Determine the (X, Y) coordinate at the center of the cell enclosing the given text.  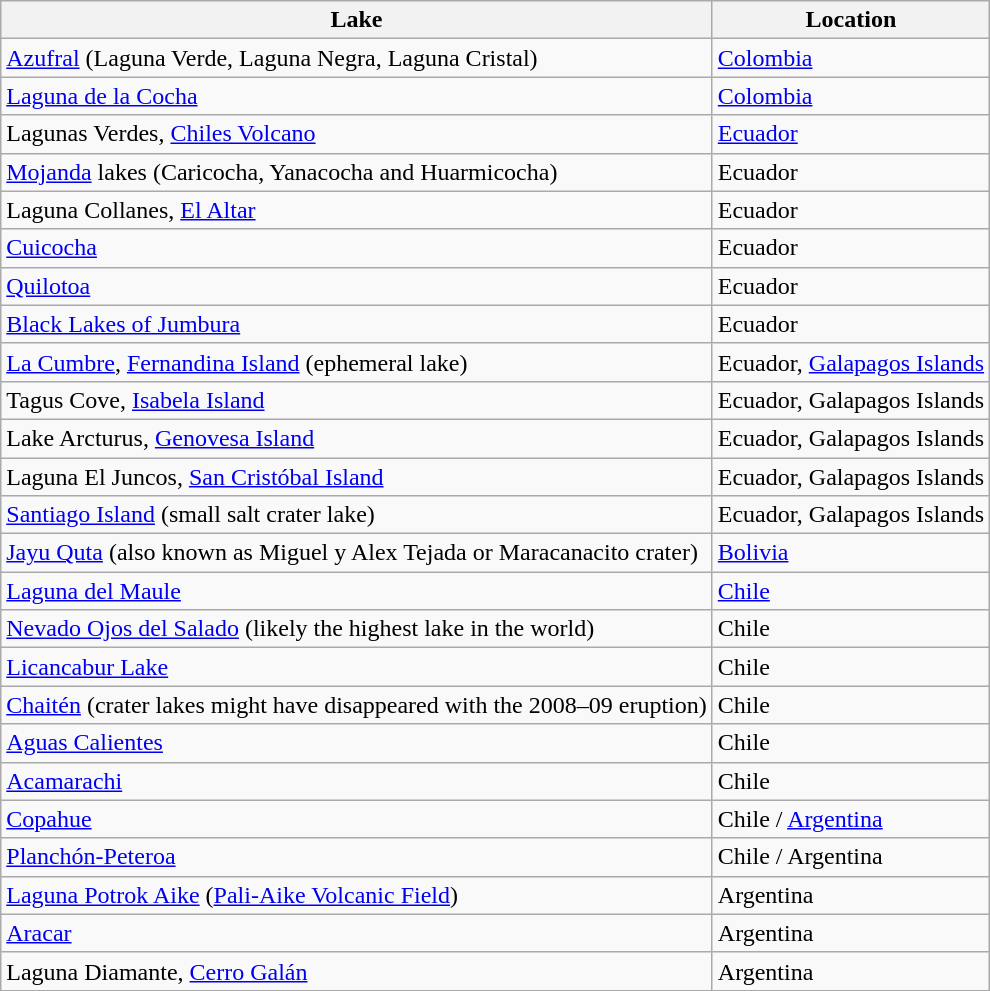
Bolivia (850, 553)
Chaitén (crater lakes might have disappeared with the 2008–09 eruption) (357, 705)
Aguas Calientes (357, 743)
Tagus Cove, Isabela Island (357, 400)
Laguna Diamante, Cerro Galán (357, 971)
Acamarachi (357, 781)
Laguna del Maule (357, 591)
La Cumbre, Fernandina Island (ephemeral lake) (357, 362)
Copahue (357, 819)
Lake (357, 20)
Jayu Quta (also known as Miguel y Alex Tejada or Maracanacito crater) (357, 553)
Lake Arcturus, Genovesa Island (357, 438)
Licancabur Lake (357, 667)
Laguna El Juncos, San Cristóbal Island (357, 477)
Laguna de la Cocha (357, 96)
Mojanda lakes (Caricocha, Yanacocha and Huarmicocha) (357, 172)
Nevado Ojos del Salado (likely the highest lake in the world) (357, 629)
Lagunas Verdes, Chiles Volcano (357, 134)
Black Lakes of Jumbura (357, 324)
Planchón-Peteroa (357, 857)
Location (850, 20)
Cuicocha (357, 248)
Santiago Island (small salt crater lake) (357, 515)
Quilotoa (357, 286)
Azufral (Laguna Verde, Laguna Negra, Laguna Cristal) (357, 58)
Aracar (357, 933)
Laguna Potrok Aike (Pali-Aike Volcanic Field) (357, 895)
Laguna Collanes, El Altar (357, 210)
